From the cell containing the given text, extract its center point as (x, y) coordinate. 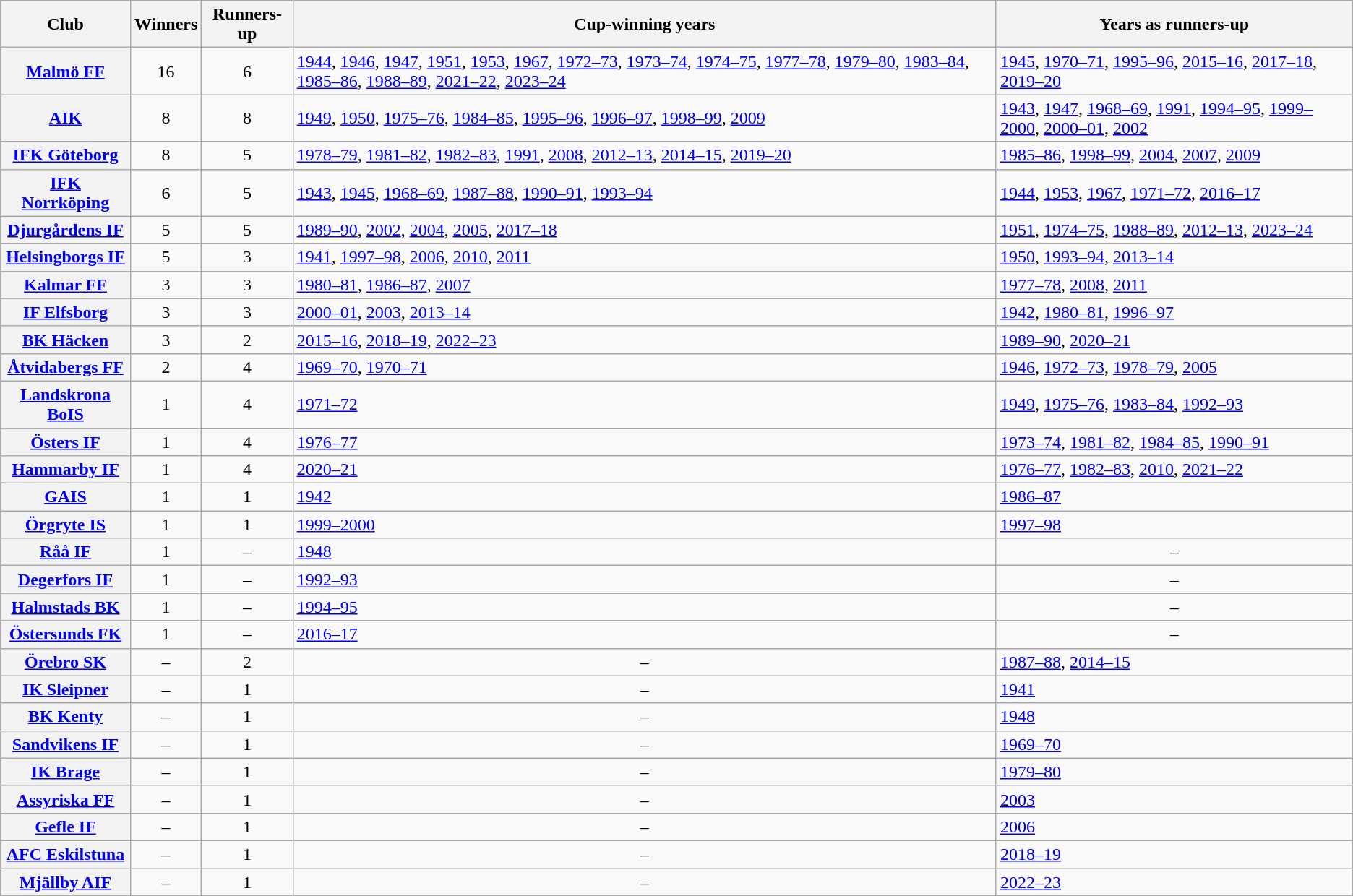
2022–23 (1174, 882)
1977–78, 2008, 2011 (1174, 285)
1971–72 (645, 405)
AIK (65, 119)
Hammarby IF (65, 470)
Djurgårdens IF (65, 230)
Östersunds FK (65, 634)
1942 (645, 497)
Assyriska FF (65, 799)
Years as runners-up (1174, 25)
Halmstads BK (65, 607)
Degerfors IF (65, 580)
IK Brage (65, 772)
1949, 1950, 1975–76, 1984–85, 1995–96, 1996–97, 1998–99, 2009 (645, 119)
1992–93 (645, 580)
1986–87 (1174, 497)
1969–70 (1174, 744)
1976–77, 1982–83, 2010, 2021–22 (1174, 470)
Åtvidabergs FF (65, 367)
1945, 1970–71, 1995–96, 2015–16, 2017–18, 2019–20 (1174, 71)
1987–88, 2014–15 (1174, 662)
2020–21 (645, 470)
1989–90, 2020–21 (1174, 340)
1950, 1993–94, 2013–14 (1174, 257)
1994–95 (645, 607)
IK Sleipner (65, 689)
2018–19 (1174, 854)
1979–80 (1174, 772)
IFK Göteborg (65, 155)
GAIS (65, 497)
Helsingborgs IF (65, 257)
1976–77 (645, 441)
1985–86, 1998–99, 2004, 2007, 2009 (1174, 155)
2015–16, 2018–19, 2022–23 (645, 340)
2003 (1174, 799)
Runners-up (247, 25)
Cup-winning years (645, 25)
1942, 1980–81, 1996–97 (1174, 312)
2006 (1174, 827)
1941, 1997–98, 2006, 2010, 2011 (645, 257)
Östers IF (65, 441)
1944, 1946, 1947, 1951, 1953, 1967, 1972–73, 1973–74, 1974–75, 1977–78, 1979–80, 1983–84, 1985–86, 1988–89, 2021–22, 2023–24 (645, 71)
1980–81, 1986–87, 2007 (645, 285)
IF Elfsborg (65, 312)
Sandvikens IF (65, 744)
Gefle IF (65, 827)
1997–98 (1174, 525)
Club (65, 25)
16 (166, 71)
1989–90, 2002, 2004, 2005, 2017–18 (645, 230)
Mjällby AIF (65, 882)
Landskrona BoIS (65, 405)
1943, 1945, 1968–69, 1987–88, 1990–91, 1993–94 (645, 192)
IFK Norrköping (65, 192)
2000–01, 2003, 2013–14 (645, 312)
Råå IF (65, 552)
1944, 1953, 1967, 1971–72, 2016–17 (1174, 192)
BK Häcken (65, 340)
1969–70, 1970–71 (645, 367)
1949, 1975–76, 1983–84, 1992–93 (1174, 405)
BK Kenty (65, 717)
AFC Eskilstuna (65, 854)
2016–17 (645, 634)
Örgryte IS (65, 525)
1951, 1974–75, 1988–89, 2012–13, 2023–24 (1174, 230)
1978–79, 1981–82, 1982–83, 1991, 2008, 2012–13, 2014–15, 2019–20 (645, 155)
1943, 1947, 1968–69, 1991, 1994–95, 1999–2000, 2000–01, 2002 (1174, 119)
Kalmar FF (65, 285)
1946, 1972–73, 1978–79, 2005 (1174, 367)
1941 (1174, 689)
1999–2000 (645, 525)
Malmö FF (65, 71)
Örebro SK (65, 662)
1973–74, 1981–82, 1984–85, 1990–91 (1174, 441)
Winners (166, 25)
